Capture the cell that displays the provided text and extract its (x, y) central coordinate. 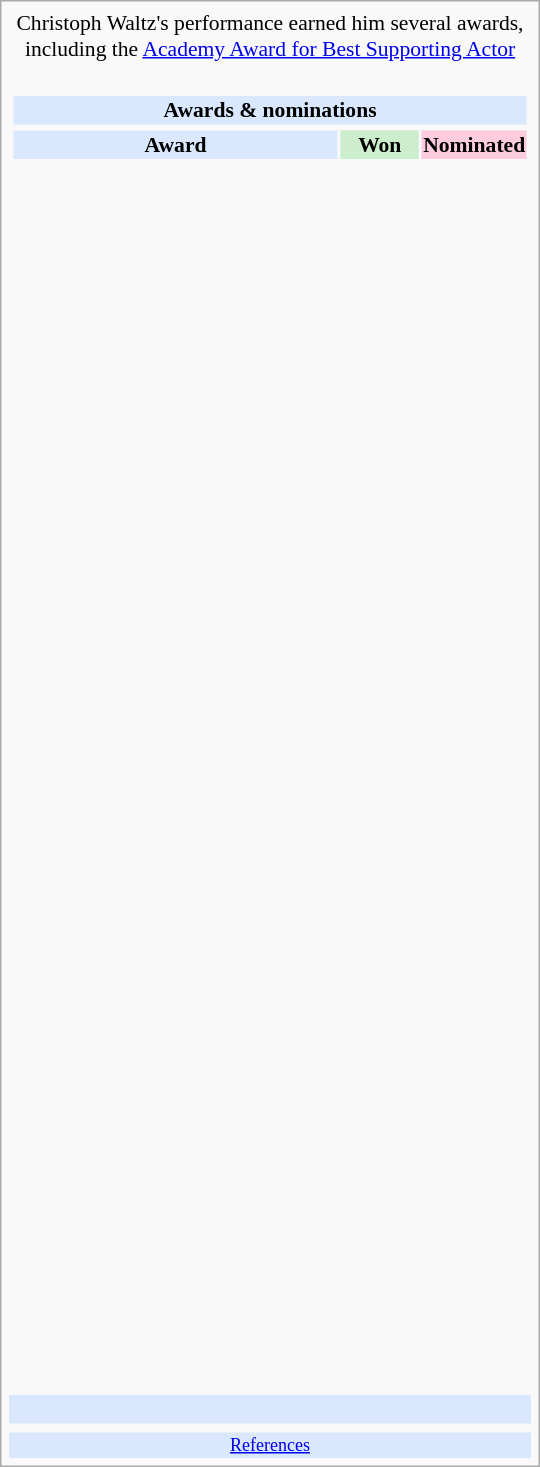
Won (380, 144)
References (270, 1445)
Nominated (474, 144)
Award (175, 144)
Awards & nominations Award Won Nominated (270, 729)
Awards & nominations (270, 110)
Christoph Waltz's performance earned him several awards, including the Academy Award for Best Supporting Actor (270, 36)
